Search for the cell housing the specified text and yield its [x, y] center coordinate. 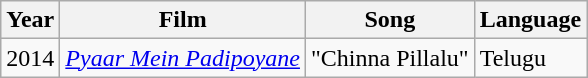
2014 [30, 58]
Pyaar Mein Padipoyane [183, 58]
Language [530, 20]
"Chinna Pillalu" [390, 58]
Telugu [530, 58]
Year [30, 20]
Song [390, 20]
Film [183, 20]
